Search for the cell housing the specified text and yield its [X, Y] center coordinate. 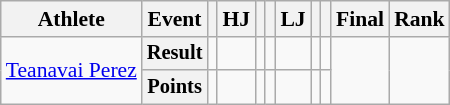
HJ [236, 19]
Teanavai Perez [72, 70]
Points [175, 87]
Rank [420, 19]
LJ [292, 19]
Athlete [72, 19]
Result [175, 54]
Event [175, 19]
Final [360, 19]
